For the text-containing cell, return its midpoint in [x, y] coordinate format. 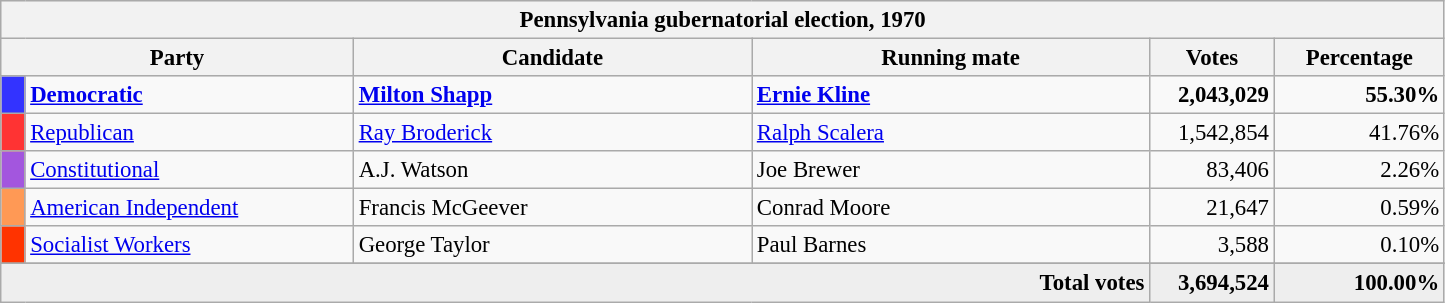
21,647 [1212, 208]
Ray Broderick [552, 133]
Running mate [951, 58]
Pennsylvania gubernatorial election, 1970 [723, 20]
George Taylor [552, 245]
Republican [189, 133]
0.59% [1359, 208]
100.00% [1359, 283]
American Independent [189, 208]
Democratic [189, 95]
Party [178, 58]
3,694,524 [1212, 283]
41.76% [1359, 133]
A.J. Watson [552, 170]
Paul Barnes [951, 245]
3,588 [1212, 245]
1,542,854 [1212, 133]
55.30% [1359, 95]
Candidate [552, 58]
2,043,029 [1212, 95]
Votes [1212, 58]
Ernie Kline [951, 95]
0.10% [1359, 245]
Joe Brewer [951, 170]
Constitutional [189, 170]
Ralph Scalera [951, 133]
Milton Shapp [552, 95]
Conrad Moore [951, 208]
Francis McGeever [552, 208]
2.26% [1359, 170]
Socialist Workers [189, 245]
Percentage [1359, 58]
83,406 [1212, 170]
Total votes [576, 283]
